Return the [x, y] coordinate for the center point of the cell that contains the specified text.  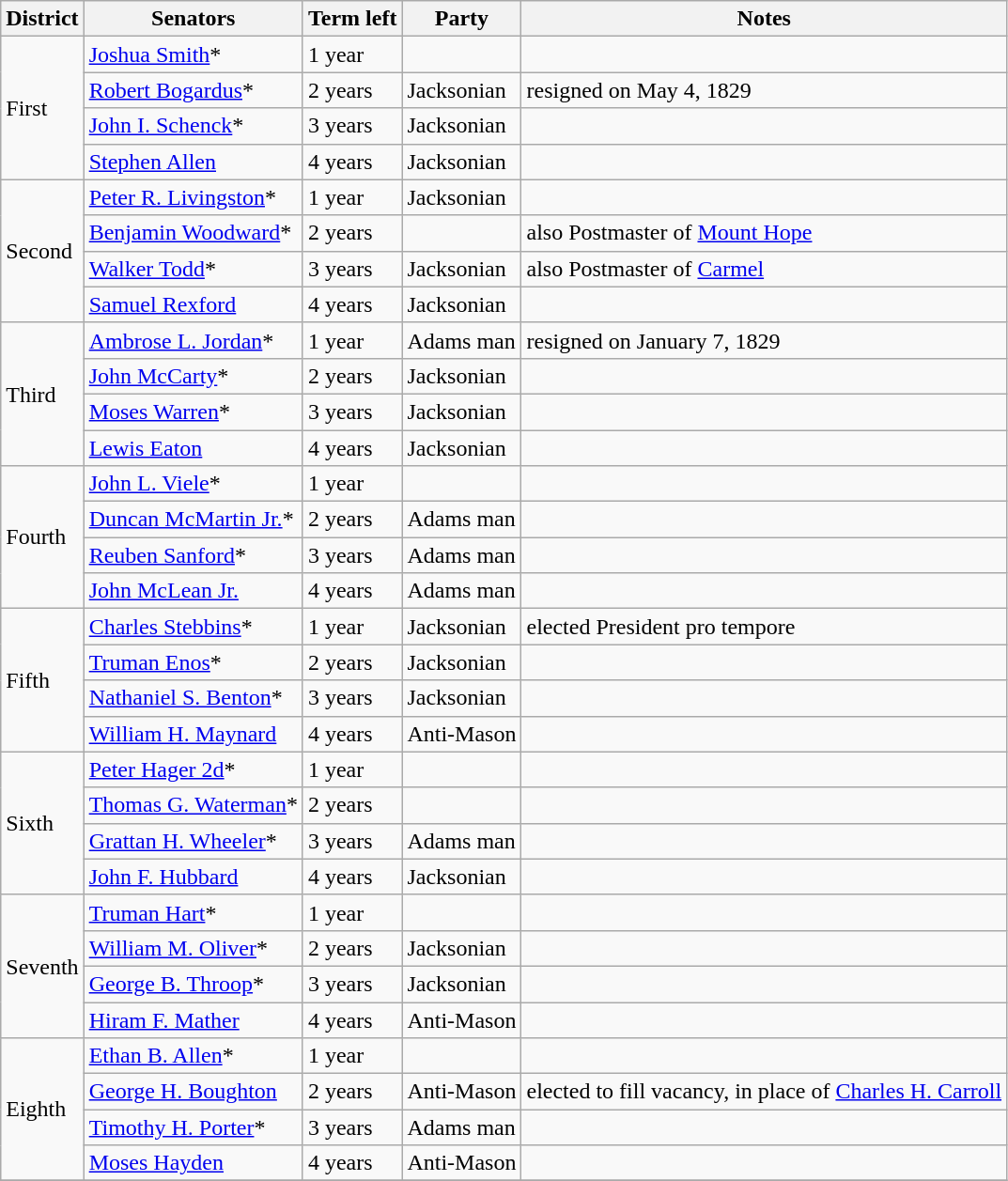
John McLean Jr. [194, 591]
Moses Warren* [194, 412]
Hiram F. Mather [194, 1019]
also Postmaster of Carmel [765, 269]
John L. Viele* [194, 484]
William H. Maynard [194, 734]
Notes [765, 19]
John I. Schenck* [194, 126]
Ethan B. Allen* [194, 1056]
Truman Enos* [194, 662]
Peter R. Livingston* [194, 197]
Second [42, 251]
First [42, 108]
Benjamin Woodward* [194, 233]
Reuben Sanford* [194, 555]
District [42, 19]
Joshua Smith* [194, 54]
Peter Hager 2d* [194, 769]
Charles Stebbins* [194, 627]
William M. Oliver* [194, 948]
Truman Hart* [194, 912]
elected to fill vacancy, in place of Charles H. Carroll [765, 1092]
Senators [194, 19]
Timothy H. Porter* [194, 1127]
Fifth [42, 680]
George B. Throop* [194, 984]
Stephen Allen [194, 162]
resigned on May 4, 1829 [765, 90]
Term left [351, 19]
Fourth [42, 537]
Ambrose L. Jordan* [194, 340]
George H. Boughton [194, 1092]
resigned on January 7, 1829 [765, 340]
Lewis Eaton [194, 448]
Third [42, 394]
elected President pro tempore [765, 627]
Eighth [42, 1110]
Robert Bogardus* [194, 90]
John McCarty* [194, 376]
also Postmaster of Mount Hope [765, 233]
Sixth [42, 823]
Thomas G. Waterman* [194, 805]
Walker Todd* [194, 269]
Duncan McMartin Jr.* [194, 520]
John F. Hubbard [194, 877]
Nathaniel S. Benton* [194, 698]
Grattan H. Wheeler* [194, 841]
Moses Hayden [194, 1163]
Seventh [42, 966]
Party [462, 19]
Samuel Rexford [194, 304]
